Scan for the cell matching the given text and deliver its [X, Y] coordinate at center. 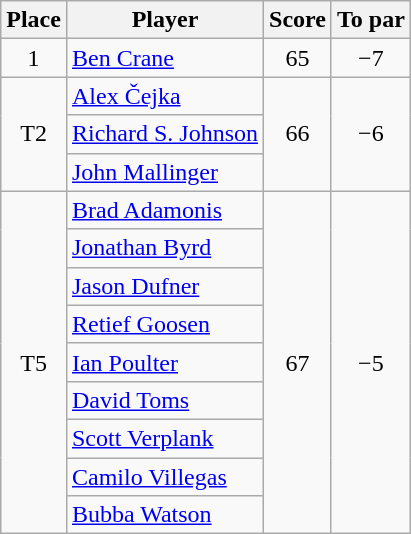
67 [298, 362]
−5 [370, 362]
To par [370, 20]
1 [34, 58]
Ian Poulter [164, 362]
T5 [34, 362]
John Mallinger [164, 172]
Ben Crane [164, 58]
Place [34, 20]
−7 [370, 58]
Camilo Villegas [164, 477]
Alex Čejka [164, 96]
Scott Verplank [164, 438]
David Toms [164, 400]
−6 [370, 134]
T2 [34, 134]
Jonathan Byrd [164, 248]
Score [298, 20]
66 [298, 134]
Player [164, 20]
Richard S. Johnson [164, 134]
Bubba Watson [164, 515]
Jason Dufner [164, 286]
65 [298, 58]
Retief Goosen [164, 324]
Brad Adamonis [164, 210]
